Search for the cell housing the specified text and yield its [X, Y] center coordinate. 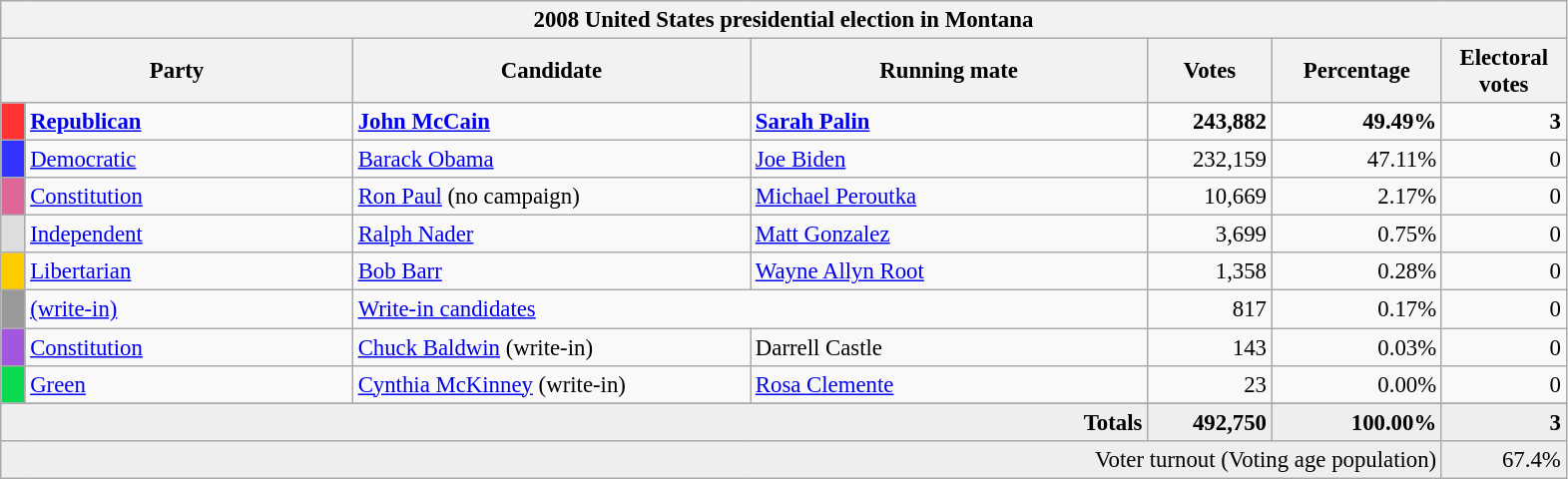
Votes [1210, 72]
100.00% [1356, 422]
Chuck Baldwin (write-in) [551, 347]
Party [178, 72]
0.75% [1356, 235]
John McCain [551, 122]
Candidate [551, 72]
49.49% [1356, 122]
Independent [189, 235]
47.11% [1356, 160]
Joe Biden [949, 160]
143 [1210, 347]
0.17% [1356, 309]
Running mate [949, 72]
3,699 [1210, 235]
Ralph Nader [551, 235]
Green [189, 384]
Percentage [1356, 72]
Wayne Allyn Root [949, 272]
Voter turnout (Voting age population) [722, 459]
0.28% [1356, 272]
0.03% [1356, 347]
Republican [189, 122]
Totals [575, 422]
243,882 [1210, 122]
Write-in candidates [750, 309]
Rosa Clemente [949, 384]
232,159 [1210, 160]
Matt Gonzalez [949, 235]
(write-in) [189, 309]
Michael Peroutka [949, 197]
Bob Barr [551, 272]
2.17% [1356, 197]
1,358 [1210, 272]
Cynthia McKinney (write-in) [551, 384]
817 [1210, 309]
23 [1210, 384]
0.00% [1356, 384]
Democratic [189, 160]
Darrell Castle [949, 347]
Electoral votes [1503, 72]
Sarah Palin [949, 122]
492,750 [1210, 422]
2008 United States presidential election in Montana [784, 20]
Ron Paul (no campaign) [551, 197]
Libertarian [189, 272]
Barack Obama [551, 160]
10,669 [1210, 197]
67.4% [1503, 459]
